Provide the (X, Y) coordinate of the cell's center where the given text is located.  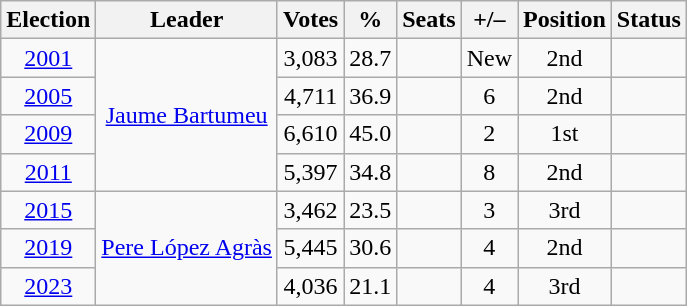
4,711 (310, 96)
21.1 (370, 286)
34.8 (370, 172)
2005 (48, 96)
5,445 (310, 248)
2009 (48, 134)
1st (565, 134)
Status (648, 20)
8 (489, 172)
4,036 (310, 286)
New (489, 58)
3,083 (310, 58)
36.9 (370, 96)
2001 (48, 58)
5,397 (310, 172)
2023 (48, 286)
Jaume Bartumeu (187, 115)
3,462 (310, 210)
Leader (187, 20)
23.5 (370, 210)
6 (489, 96)
3 (489, 210)
30.6 (370, 248)
2019 (48, 248)
2 (489, 134)
2015 (48, 210)
% (370, 20)
+/– (489, 20)
Votes (310, 20)
28.7 (370, 58)
Pere López Agràs (187, 248)
45.0 (370, 134)
Seats (429, 20)
2011 (48, 172)
6,610 (310, 134)
Position (565, 20)
Election (48, 20)
